Scan for the cell matching the given text and deliver its [x, y] coordinate at center. 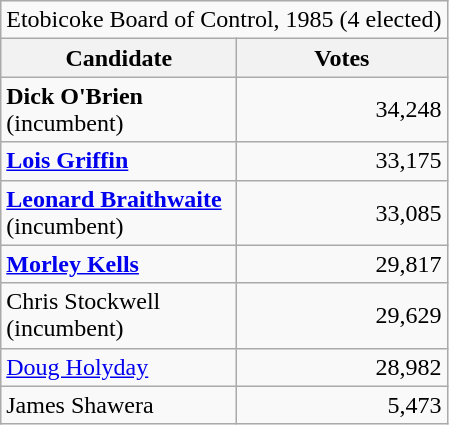
28,982 [342, 367]
Doug Holyday [119, 367]
33,175 [342, 161]
Morley Kells [119, 264]
Etobicoke Board of Control, 1985 (4 elected) [224, 20]
29,817 [342, 264]
5,473 [342, 405]
29,629 [342, 316]
James Shawera [119, 405]
Chris Stockwell (incumbent) [119, 316]
Leonard Braithwaite (incumbent) [119, 212]
Candidate [119, 58]
34,248 [342, 110]
Lois Griffin [119, 161]
Votes [342, 58]
33,085 [342, 212]
Dick O'Brien (incumbent) [119, 110]
